Detect which cell encompasses the target text, then output its [X, Y] center coordinate. 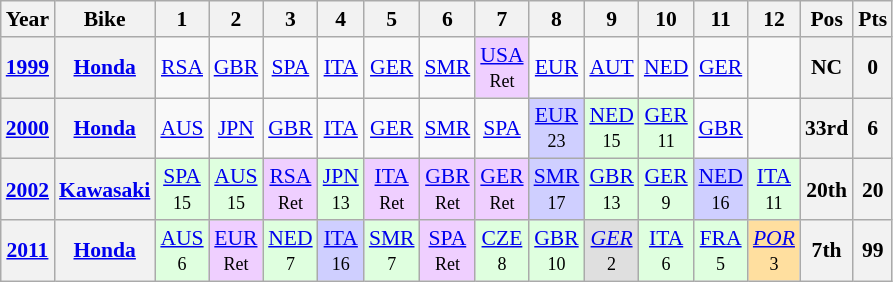
3 [290, 19]
NED7 [290, 250]
Year [28, 19]
AUS15 [236, 190]
9 [612, 19]
SPA15 [182, 190]
RSARet [290, 190]
GER11 [666, 128]
10 [666, 19]
EUR23 [557, 128]
Bike [104, 19]
AUS6 [182, 250]
GBRRet [448, 190]
2000 [28, 128]
CZE8 [502, 250]
EUR [557, 68]
Kawasaki [104, 190]
7th [826, 250]
ITA11 [774, 190]
8 [557, 19]
ITARet [392, 190]
GER9 [666, 190]
NC [826, 68]
NED16 [720, 190]
Pos [826, 19]
7 [502, 19]
SPARet [448, 250]
AUS [182, 128]
1 [182, 19]
2002 [28, 190]
2 [236, 19]
ITA6 [666, 250]
GBR13 [612, 190]
RSA [182, 68]
0 [872, 68]
AUT [612, 68]
1999 [28, 68]
ITA16 [341, 250]
20 [872, 190]
11 [720, 19]
NED15 [612, 128]
GER2 [612, 250]
99 [872, 250]
GBR10 [557, 250]
SMR7 [392, 250]
JPN [236, 128]
20th [826, 190]
GERRet [502, 190]
POR3 [774, 250]
JPN13 [341, 190]
4 [341, 19]
USARet [502, 68]
FRA5 [720, 250]
12 [774, 19]
2011 [28, 250]
Pts [872, 19]
5 [392, 19]
EURRet [236, 250]
NED [666, 68]
SMR17 [557, 190]
33rd [826, 128]
